Return [x, y] of the center of cell containing provided text 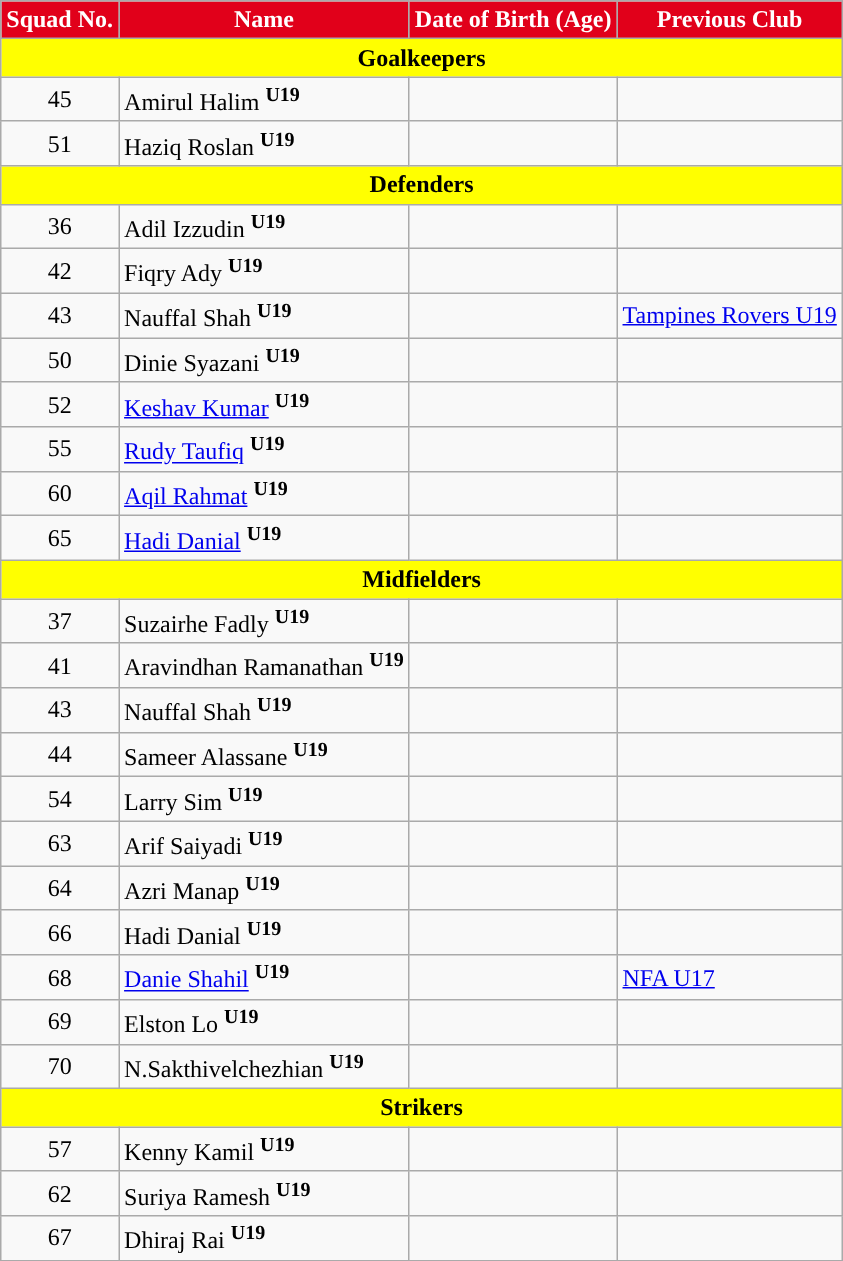
Suriya Ramesh U19 [264, 1194]
Haziq Roslan U19 [264, 144]
Squad No. [60, 20]
67 [60, 1238]
64 [60, 888]
60 [60, 494]
Tampines Rovers U19 [730, 316]
Previous Club [730, 20]
66 [60, 932]
Dhiraj Rai U19 [264, 1238]
Danie Shahil U19 [264, 978]
52 [60, 404]
54 [60, 800]
Sameer Alassane U19 [264, 754]
Larry Sim U19 [264, 800]
51 [60, 144]
69 [60, 1022]
42 [60, 272]
Keshav Kumar U19 [264, 404]
Aravindhan Ramanathan U19 [264, 666]
Goalkeepers [422, 58]
44 [60, 754]
Arif Saiyadi U19 [264, 844]
Strikers [422, 1108]
41 [60, 666]
Date of Birth (Age) [513, 20]
Defenders [422, 185]
N.Sakthivelchezhian U19 [264, 1066]
Rudy Taufiq U19 [264, 450]
62 [60, 1194]
36 [60, 226]
Kenny Kamil U19 [264, 1150]
Midfielders [422, 579]
37 [60, 622]
65 [60, 538]
57 [60, 1150]
70 [60, 1066]
50 [60, 360]
NFA U17 [730, 978]
Name [264, 20]
Fiqry Ady U19 [264, 272]
Dinie Syazani U19 [264, 360]
Aqil Rahmat U19 [264, 494]
Amirul Halim U19 [264, 100]
55 [60, 450]
Elston Lo U19 [264, 1022]
68 [60, 978]
63 [60, 844]
Adil Izzudin U19 [264, 226]
Suzairhe Fadly U19 [264, 622]
Azri Manap U19 [264, 888]
45 [60, 100]
